Provide the [X, Y] coordinate of the cell's center where the given text is located.  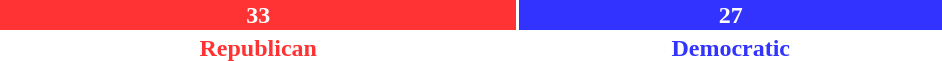
27 [730, 15]
33 [258, 15]
